Scan for the cell matching the given text and deliver its (x, y) coordinate at center. 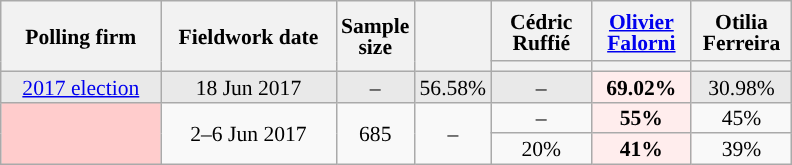
685 (375, 133)
69.02% (641, 86)
2–6 Jun 2017 (248, 133)
Cédric Ruffié (541, 31)
55% (641, 118)
Polling firm (81, 36)
45% (741, 118)
41% (641, 150)
2017 election (81, 86)
39% (741, 150)
56.58% (452, 86)
Otilia Ferreira (741, 31)
30.98% (741, 86)
Olivier Falorni (641, 31)
18 Jun 2017 (248, 86)
Samplesize (375, 36)
Fieldwork date (248, 36)
20% (541, 150)
